Pinpoint the cell where the given text exists, returning its [X, Y] midpoint coordinate. 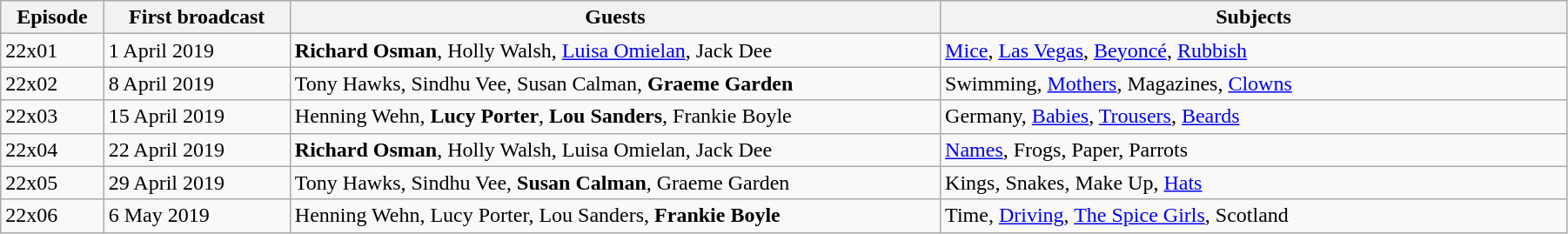
22 April 2019 [197, 150]
Time, Driving, The Spice Girls, Scotland [1254, 216]
Subjects [1254, 17]
22x05 [52, 183]
6 May 2019 [197, 216]
Germany, Babies, Trousers, Beards [1254, 117]
15 April 2019 [197, 117]
Guests [614, 17]
8 April 2019 [197, 84]
22x04 [52, 150]
Names, Frogs, Paper, Parrots [1254, 150]
29 April 2019 [197, 183]
Episode [52, 17]
22x01 [52, 50]
22x02 [52, 84]
22x06 [52, 216]
Swimming, Mothers, Magazines, Clowns [1254, 84]
First broadcast [197, 17]
Kings, Snakes, Make Up, Hats [1254, 183]
Mice, Las Vegas, Beyoncé, Rubbish [1254, 50]
1 April 2019 [197, 50]
22x03 [52, 117]
